Capture the cell that displays the provided text and extract its (X, Y) central coordinate. 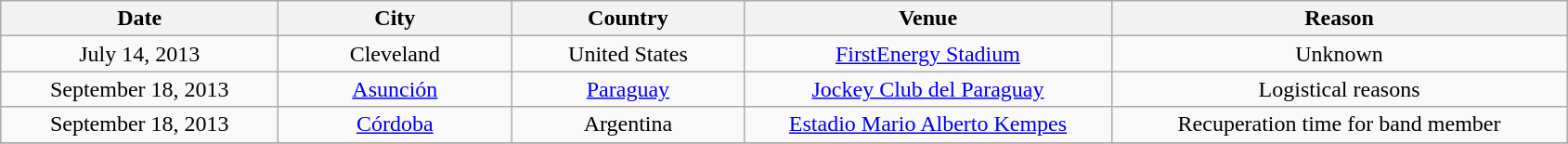
July 14, 2013 (139, 54)
Paraguay (628, 89)
Venue (928, 19)
Unknown (1339, 54)
Date (139, 19)
Cleveland (395, 54)
FirstEnergy Stadium (928, 54)
Córdoba (395, 124)
Reason (1339, 19)
Recuperation time for band member (1339, 124)
Argentina (628, 124)
Jockey Club del Paraguay (928, 89)
Logistical reasons (1339, 89)
City (395, 19)
Asunción (395, 89)
United States (628, 54)
Estadio Mario Alberto Kempes (928, 124)
Country (628, 19)
